Identify which cell holds the provided text, then report its (x, y) central coordinate. 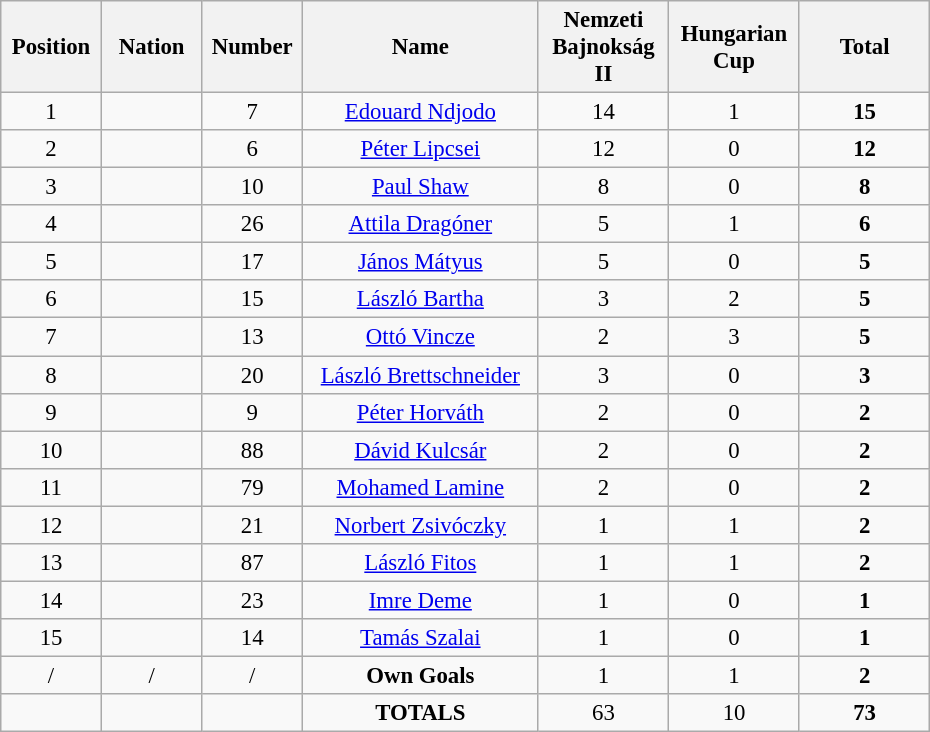
Name (421, 47)
Edouard Ndjodo (421, 112)
26 (252, 224)
Dávid Kulcsár (421, 450)
János Mátyus (421, 262)
László Fitos (421, 563)
88 (252, 450)
Own Goals (421, 675)
20 (252, 375)
Mohamed Lamine (421, 487)
21 (252, 525)
Position (52, 47)
23 (252, 600)
Attila Dragóner (421, 224)
Péter Lipcsei (421, 149)
4 (52, 224)
63 (604, 713)
87 (252, 563)
László Bartha (421, 299)
László Brettschneider (421, 375)
11 (52, 487)
Nemzeti Bajnokság II (604, 47)
Ottó Vincze (421, 337)
17 (252, 262)
Nation (152, 47)
Number (252, 47)
Hungarian Cup (734, 47)
TOTALS (421, 713)
Norbert Zsivóczky (421, 525)
Total (864, 47)
Tamás Szalai (421, 638)
79 (252, 487)
Péter Horváth (421, 412)
73 (864, 713)
Paul Shaw (421, 187)
Imre Deme (421, 600)
